Capture the cell that displays the provided text and extract its (X, Y) central coordinate. 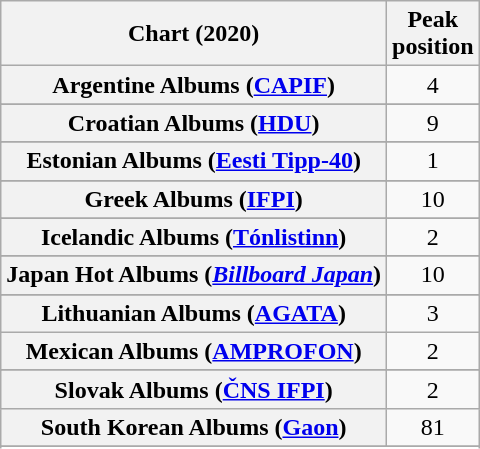
1 (433, 161)
South Korean Albums (Gaon) (194, 427)
81 (433, 427)
Mexican Albums (AMPROFON) (194, 351)
Greek Albums (IFPI) (194, 199)
Estonian Albums (Eesti Tipp-40) (194, 161)
Peakposition (433, 34)
Japan Hot Albums (Billboard Japan) (194, 275)
9 (433, 123)
Chart (2020) (194, 34)
Slovak Albums (ČNS IFPI) (194, 389)
3 (433, 313)
Croatian Albums (HDU) (194, 123)
Lithuanian Albums (AGATA) (194, 313)
Icelandic Albums (Tónlistinn) (194, 237)
4 (433, 85)
Argentine Albums (CAPIF) (194, 85)
